Find where the given text appears and provide that cell's center as [x, y] coordinate. 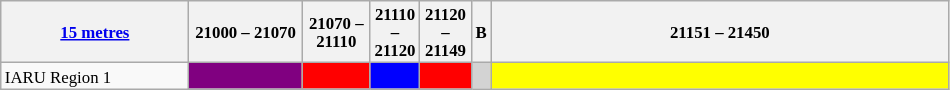
IARU Region 1 [95, 76]
21110 – 21120 [394, 32]
21000 – 21070 [246, 32]
B [480, 32]
15 metres [95, 32]
21070 – 21110 [336, 32]
21120 – 21149 [446, 32]
21151 – 21450 [720, 32]
